Provide the (x, y) coordinate of the cell's center where the given text is located.  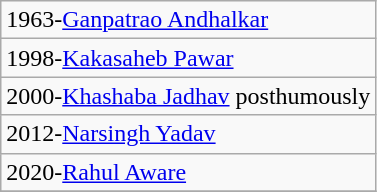
1998-Kakasaheb Pawar (188, 58)
1963-Ganpatrao Andhalkar (188, 20)
2020-Rahul Aware (188, 172)
2012-Narsingh Yadav (188, 134)
2000-Khashaba Jadhav posthumously (188, 96)
